Provide the (x, y) coordinate of the cell's center where the given text is located.  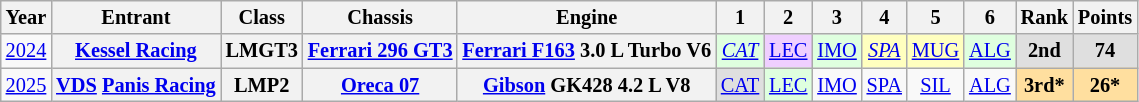
LMP2 (262, 85)
3 (836, 17)
VDS Panis Racing (136, 85)
Kessel Racing (136, 51)
Ferrari F163 3.0 L Turbo V6 (586, 51)
LMGT3 (262, 51)
2nd (1044, 51)
26* (1105, 85)
Year (26, 17)
2025 (26, 85)
MUG (936, 51)
Points (1105, 17)
Engine (586, 17)
74 (1105, 51)
Gibson GK428 4.2 L V8 (586, 85)
1 (740, 17)
2024 (26, 51)
6 (990, 17)
Entrant (136, 17)
5 (936, 17)
Rank (1044, 17)
Oreca 07 (380, 85)
3rd* (1044, 85)
Class (262, 17)
4 (884, 17)
2 (788, 17)
SIL (936, 85)
Chassis (380, 17)
Ferrari 296 GT3 (380, 51)
